For the text-containing cell, return its midpoint in [X, Y] coordinate format. 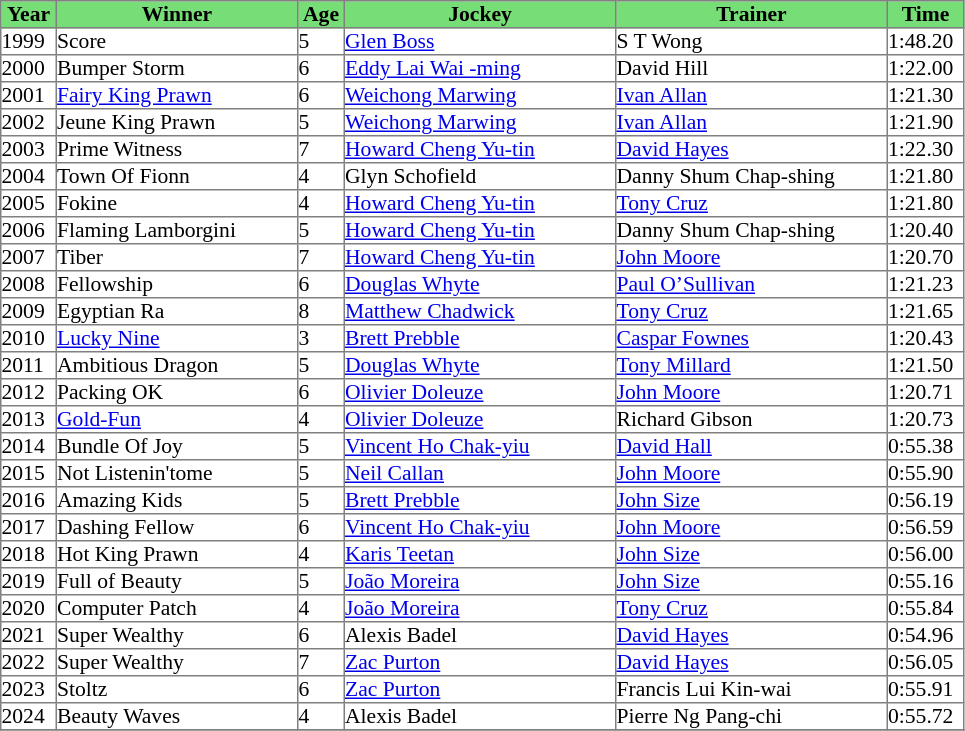
2014 [29, 446]
2002 [29, 122]
2007 [29, 258]
Tiber [177, 258]
Winner [177, 14]
Packing OK [177, 392]
1:21.50 [925, 366]
Neil Callan [480, 474]
2023 [29, 690]
Bumper Storm [177, 68]
2013 [29, 420]
Trainer [752, 14]
Fairy King Prawn [177, 96]
3 [321, 338]
Prime Witness [177, 150]
2020 [29, 608]
Eddy Lai Wai -ming [480, 68]
Town Of Fionn [177, 176]
1:21.23 [925, 284]
Computer Patch [177, 608]
Paul O’Sullivan [752, 284]
Lucky Nine [177, 338]
Stoltz [177, 690]
2016 [29, 500]
2009 [29, 312]
0:55.72 [925, 716]
2022 [29, 662]
Jeune King Prawn [177, 122]
2005 [29, 204]
Tony Millard [752, 366]
1:20.71 [925, 392]
Caspar Fownes [752, 338]
0:55.91 [925, 690]
2010 [29, 338]
2006 [29, 230]
1:22.30 [925, 150]
1:20.70 [925, 258]
1:20.43 [925, 338]
Fellowship [177, 284]
0:55.16 [925, 582]
0:55.90 [925, 474]
2019 [29, 582]
0:56.19 [925, 500]
2008 [29, 284]
Ambitious Dragon [177, 366]
2017 [29, 528]
0:55.38 [925, 446]
2000 [29, 68]
0:56.59 [925, 528]
1999 [29, 42]
2018 [29, 554]
Glyn Schofield [480, 176]
2012 [29, 392]
2001 [29, 96]
1:22.00 [925, 68]
Not Listenin'tome [177, 474]
0:56.05 [925, 662]
Score [177, 42]
Matthew Chadwick [480, 312]
Dashing Fellow [177, 528]
0:56.00 [925, 554]
Amazing Kids [177, 500]
Glen Boss [480, 42]
David Hill [752, 68]
Richard Gibson [752, 420]
1:21.30 [925, 96]
Gold-Fun [177, 420]
Egyptian Ra [177, 312]
2015 [29, 474]
2004 [29, 176]
Francis Lui Kin-wai [752, 690]
Jockey [480, 14]
Time [925, 14]
Fokine [177, 204]
Bundle Of Joy [177, 446]
Hot King Prawn [177, 554]
1:21.65 [925, 312]
0:55.84 [925, 608]
Year [29, 14]
1:48.20 [925, 42]
2021 [29, 636]
Karis Teetan [480, 554]
0:54.96 [925, 636]
Pierre Ng Pang-chi [752, 716]
David Hall [752, 446]
1:20.73 [925, 420]
Flaming Lamborgini [177, 230]
1:20.40 [925, 230]
2003 [29, 150]
1:21.90 [925, 122]
Age [321, 14]
Beauty Waves [177, 716]
2011 [29, 366]
S T Wong [752, 42]
8 [321, 312]
Full of Beauty [177, 582]
2024 [29, 716]
